Detect which cell encompasses the target text, then output its (x, y) center coordinate. 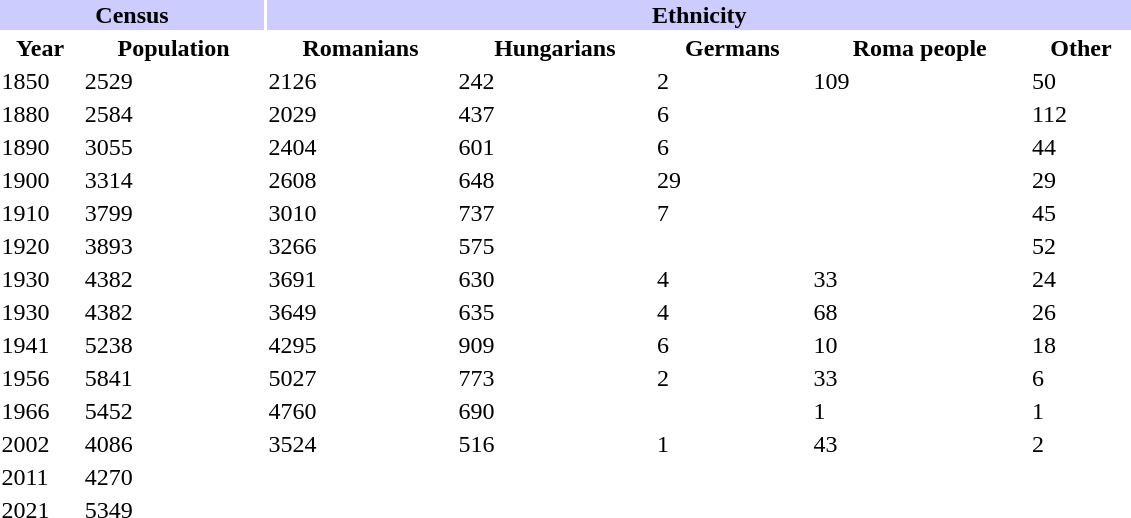
1900 (40, 180)
5027 (360, 378)
3055 (174, 147)
Roma people (920, 48)
52 (1080, 246)
773 (555, 378)
575 (555, 246)
4086 (174, 444)
4295 (360, 345)
Population (174, 48)
3893 (174, 246)
24 (1080, 279)
2002 (40, 444)
45 (1080, 213)
44 (1080, 147)
Year (40, 48)
635 (555, 312)
648 (555, 180)
5841 (174, 378)
516 (555, 444)
10 (920, 345)
Other (1080, 48)
242 (555, 81)
50 (1080, 81)
5238 (174, 345)
437 (555, 114)
1910 (40, 213)
Census (132, 15)
3691 (360, 279)
2029 (360, 114)
43 (920, 444)
4270 (174, 477)
18 (1080, 345)
3010 (360, 213)
4760 (360, 411)
1966 (40, 411)
3266 (360, 246)
112 (1080, 114)
68 (920, 312)
Romanians (360, 48)
3799 (174, 213)
690 (555, 411)
2608 (360, 180)
109 (920, 81)
2529 (174, 81)
1880 (40, 114)
1920 (40, 246)
7 (733, 213)
630 (555, 279)
Germans (733, 48)
601 (555, 147)
2126 (360, 81)
2404 (360, 147)
1941 (40, 345)
Hungarians (555, 48)
3314 (174, 180)
3649 (360, 312)
737 (555, 213)
5452 (174, 411)
26 (1080, 312)
909 (555, 345)
1850 (40, 81)
1956 (40, 378)
2584 (174, 114)
2011 (40, 477)
1890 (40, 147)
3524 (360, 444)
